Output the [x, y] coordinate of the center of the cell containing the given text.  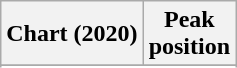
Chart (2020) [72, 34]
Peak position [189, 34]
